Extract the (X, Y) coordinate from the center of the cell holding the provided text.  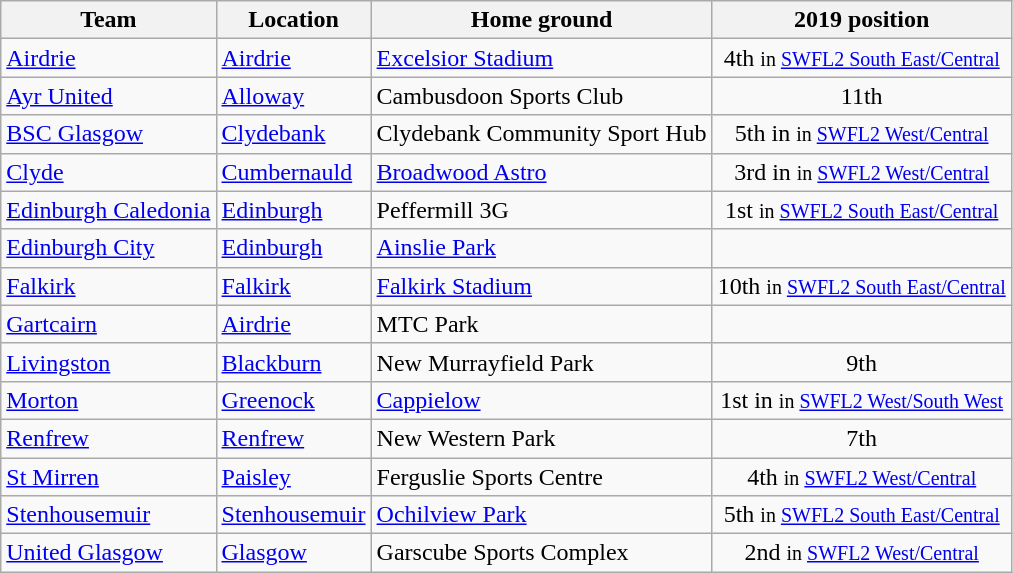
Team (108, 20)
Ayr United (108, 96)
Broadwood Astro (542, 172)
Cambusdoon Sports Club (542, 96)
4th in SWFL2 South East/Central (862, 58)
MTC Park (542, 324)
Ainslie Park (542, 248)
Location (294, 20)
9th (862, 362)
Blackburn (294, 362)
United Glasgow (108, 553)
Clyde (108, 172)
Excelsior Stadium (542, 58)
1st in SWFL2 South East/Central (862, 210)
2019 position (862, 20)
Home ground (542, 20)
BSC Glasgow (108, 134)
4th in SWFL2 West/Central (862, 477)
Clydebank (294, 134)
Edinburgh City (108, 248)
Gartcairn (108, 324)
New Western Park (542, 438)
Clydebank Community Sport Hub (542, 134)
3rd in in SWFL2 West/Central (862, 172)
10th in SWFL2 South East/Central (862, 286)
Cumbernauld (294, 172)
Alloway (294, 96)
Edinburgh Caledonia (108, 210)
Ferguslie Sports Centre (542, 477)
7th (862, 438)
2nd in SWFL2 West/Central (862, 553)
Ochilview Park (542, 515)
Peffermill 3G (542, 210)
Glasgow (294, 553)
Cappielow (542, 400)
New Murrayfield Park (542, 362)
Garscube Sports Complex (542, 553)
Falkirk Stadium (542, 286)
5th in SWFL2 South East/Central (862, 515)
5th in in SWFL2 West/Central (862, 134)
Livingston (108, 362)
Paisley (294, 477)
Morton (108, 400)
11th (862, 96)
Greenock (294, 400)
St Mirren (108, 477)
1st in in SWFL2 West/South West (862, 400)
